Return [x, y] of the center of cell containing provided text 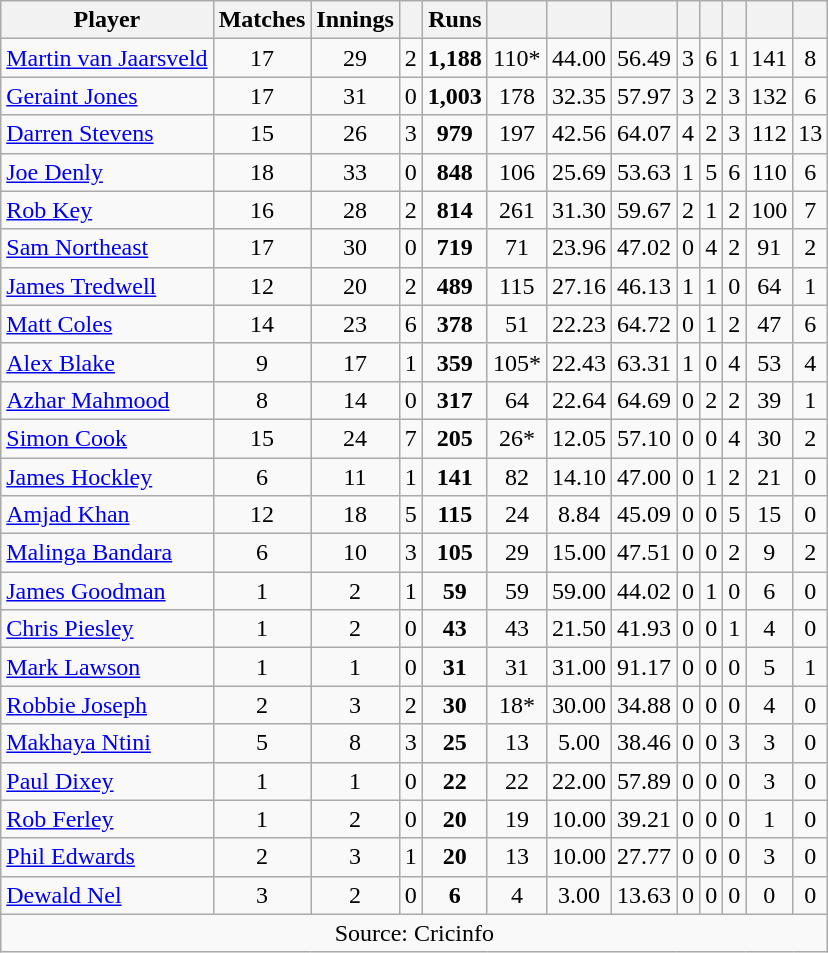
848 [454, 172]
Malinga Bandara [107, 553]
Mark Lawson [107, 667]
Simon Cook [107, 438]
14.10 [578, 477]
178 [516, 96]
Alex Blake [107, 362]
378 [454, 324]
22.23 [578, 324]
3.00 [578, 895]
Runs [454, 20]
James Hockley [107, 477]
63.31 [644, 362]
47 [770, 324]
Dewald Nel [107, 895]
100 [770, 210]
45.09 [644, 515]
91 [770, 248]
82 [516, 477]
23.96 [578, 248]
39 [770, 400]
53 [770, 362]
16 [262, 210]
Azhar Mahmood [107, 400]
James Tredwell [107, 286]
38.46 [644, 743]
205 [454, 438]
33 [355, 172]
5.00 [578, 743]
Innings [355, 20]
26 [355, 134]
31.00 [578, 667]
53.63 [644, 172]
Rob Key [107, 210]
32.35 [578, 96]
41.93 [644, 629]
Amjad Khan [107, 515]
30.00 [578, 705]
57.10 [644, 438]
21 [770, 477]
Source: Cricinfo [414, 933]
Darren Stevens [107, 134]
Sam Northeast [107, 248]
22.00 [578, 781]
57.97 [644, 96]
359 [454, 362]
44.02 [644, 591]
44.00 [578, 58]
105* [516, 362]
106 [516, 172]
Martin van Jaarsveld [107, 58]
26* [516, 438]
105 [454, 553]
57.89 [644, 781]
59.00 [578, 591]
10 [355, 553]
64.07 [644, 134]
27.77 [644, 857]
Phil Edwards [107, 857]
James Goodman [107, 591]
25 [454, 743]
46.13 [644, 286]
979 [454, 134]
13.63 [644, 895]
51 [516, 324]
42.56 [578, 134]
110* [516, 58]
91.17 [644, 667]
47.02 [644, 248]
317 [454, 400]
814 [454, 210]
Makhaya Ntini [107, 743]
18* [516, 705]
719 [454, 248]
71 [516, 248]
22.64 [578, 400]
112 [770, 134]
12.05 [578, 438]
Robbie Joseph [107, 705]
Rob Ferley [107, 819]
Matt Coles [107, 324]
Matches [262, 20]
Paul Dixey [107, 781]
197 [516, 134]
489 [454, 286]
19 [516, 819]
25.69 [578, 172]
56.49 [644, 58]
261 [516, 210]
23 [355, 324]
132 [770, 96]
27.16 [578, 286]
47.00 [644, 477]
110 [770, 172]
34.88 [644, 705]
22.43 [578, 362]
11 [355, 477]
59.67 [644, 210]
Player [107, 20]
Chris Piesley [107, 629]
64.72 [644, 324]
47.51 [644, 553]
Geraint Jones [107, 96]
1,003 [454, 96]
21.50 [578, 629]
28 [355, 210]
Joe Denly [107, 172]
31.30 [578, 210]
64.69 [644, 400]
15.00 [578, 553]
8.84 [578, 515]
39.21 [644, 819]
1,188 [454, 58]
